Return the [X, Y] coordinate for the center point of the cell that contains the specified text.  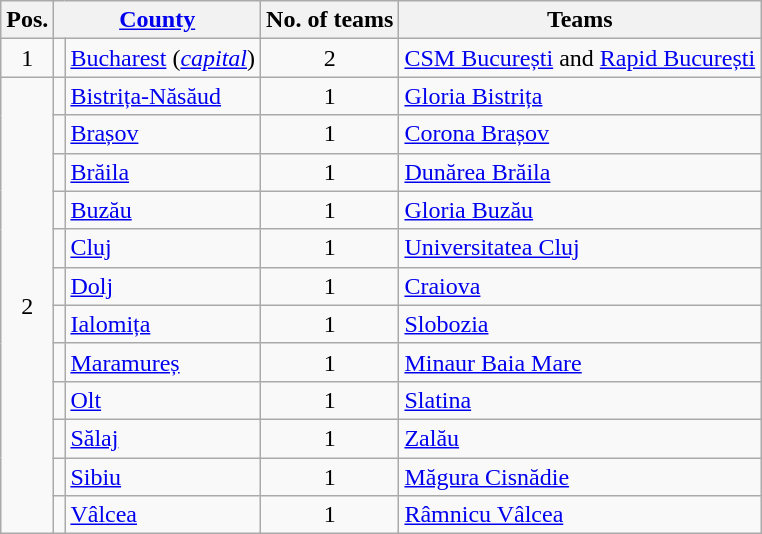
Slobozia [580, 324]
Dunărea Brăila [580, 172]
Olt [163, 400]
Gloria Bistrița [580, 96]
Sibiu [163, 477]
Teams [580, 20]
Zalău [580, 438]
Vâlcea [163, 515]
Minaur Baia Mare [580, 362]
Gloria Buzău [580, 210]
Râmnicu Vâlcea [580, 515]
Buzău [163, 210]
Brăila [163, 172]
CSM București and Rapid București [580, 58]
Corona Brașov [580, 134]
Slatina [580, 400]
No. of teams [330, 20]
Bucharest (capital) [163, 58]
Brașov [163, 134]
Ialomița [163, 324]
Maramureș [163, 362]
County [158, 20]
Bistrița-Năsăud [163, 96]
Cluj [163, 248]
Craiova [580, 286]
Pos. [28, 20]
Universitatea Cluj [580, 248]
Sălaj [163, 438]
Măgura Cisnădie [580, 477]
Dolj [163, 286]
